Pinpoint the cell where the given text exists, returning its (X, Y) midpoint coordinate. 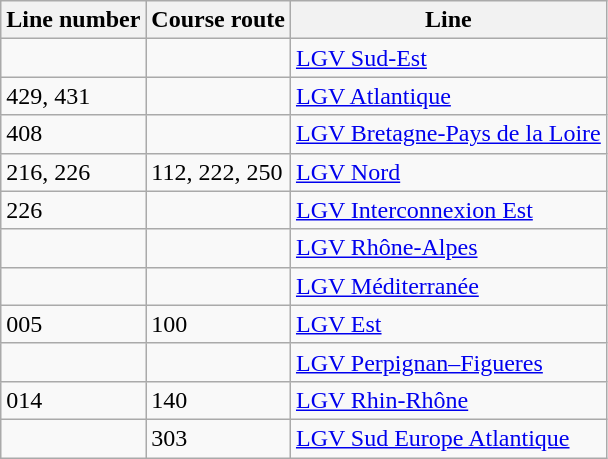
140 (218, 400)
LGV Perpignan–Figueres (448, 362)
LGV Sud-Est (448, 58)
005 (74, 324)
216, 226 (74, 172)
429, 431 (74, 96)
LGV Nord (448, 172)
014 (74, 400)
100 (218, 324)
Line (448, 20)
226 (74, 210)
303 (218, 438)
LGV Sud Europe Atlantique (448, 438)
408 (74, 134)
LGV Rhin-Rhône (448, 400)
LGV Méditerranée (448, 286)
112, 222, 250 (218, 172)
LGV Interconnexion Est (448, 210)
LGV Rhône-Alpes (448, 248)
LGV Bretagne-Pays de la Loire (448, 134)
LGV Est (448, 324)
LGV Atlantique (448, 96)
Course route (218, 20)
Line number (74, 20)
